Determine the [X, Y] coordinate at the center of the cell enclosing the given text.  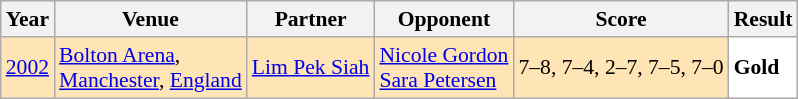
Opponent [444, 19]
Score [620, 19]
7–8, 7–4, 2–7, 7–5, 7–0 [620, 68]
Bolton Arena,Manchester, England [150, 68]
Partner [311, 19]
2002 [28, 68]
Venue [150, 19]
Result [764, 19]
Year [28, 19]
Gold [764, 68]
Nicole Gordon Sara Petersen [444, 68]
Lim Pek Siah [311, 68]
